Extract the (x, y) coordinate from the center of the cell holding the provided text.  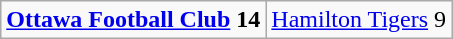
Hamilton Tigers 9 (359, 20)
Ottawa Football Club 14 (134, 20)
